Find where the given text appears and provide that cell's center as (x, y) coordinate. 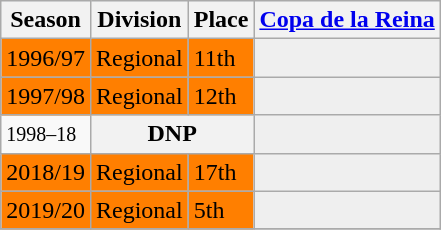
1998–18 (46, 134)
11th (221, 58)
2018/19 (46, 172)
2019/20 (46, 210)
Division (139, 20)
Place (221, 20)
1996/97 (46, 58)
Season (46, 20)
Copa de la Reina (347, 20)
1997/98 (46, 96)
DNP (172, 134)
5th (221, 210)
17th (221, 172)
12th (221, 96)
